Determine the [x, y] coordinate at the center of the cell enclosing the given text.  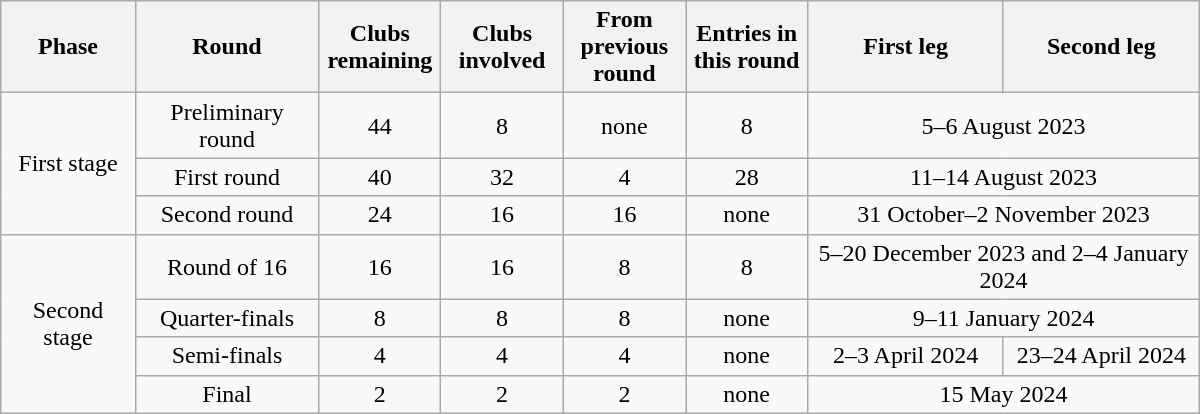
9–11 January 2024 [1004, 318]
From previous round [624, 47]
11–14 August 2023 [1004, 177]
Final [226, 394]
First round [226, 177]
44 [380, 126]
23–24 April 2024 [1101, 356]
Clubs remaining [380, 47]
Round of 16 [226, 266]
First stage [68, 164]
32 [502, 177]
Semi-finals [226, 356]
5–6 August 2023 [1004, 126]
Clubs involved [502, 47]
Phase [68, 47]
28 [747, 177]
First leg [906, 47]
Second leg [1101, 47]
Round [226, 47]
40 [380, 177]
15 May 2024 [1004, 394]
31 October–2 November 2023 [1004, 215]
Second round [226, 215]
2–3 April 2024 [906, 356]
Preliminary round [226, 126]
Second stage [68, 324]
5–20 December 2023 and 2–4 January 2024 [1004, 266]
24 [380, 215]
Quarter-finals [226, 318]
Entries in this round [747, 47]
